For the text-containing cell, return its midpoint in [x, y] coordinate format. 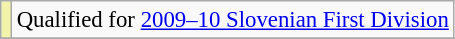
Qualified for 2009–10 Slovenian First Division [232, 20]
